Capture the cell that displays the provided text and extract its (X, Y) central coordinate. 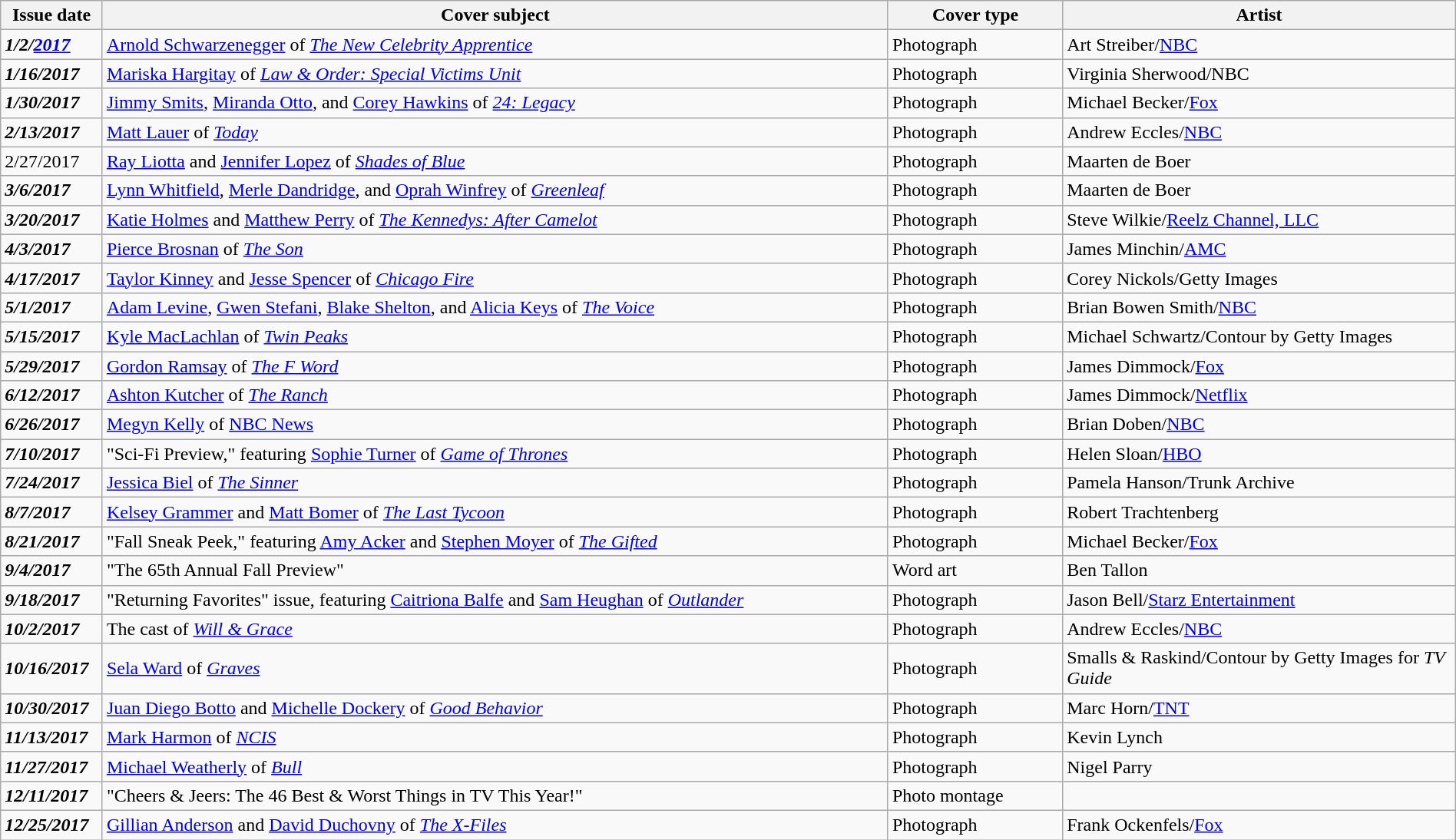
9/4/2017 (52, 570)
12/25/2017 (52, 825)
10/16/2017 (52, 668)
"Returning Favorites" issue, featuring Caitriona Balfe and Sam Heughan of Outlander (495, 600)
Jimmy Smits, Miranda Otto, and Corey Hawkins of 24: Legacy (495, 103)
4/17/2017 (52, 278)
10/30/2017 (52, 708)
11/13/2017 (52, 737)
Smalls & Raskind/Contour by Getty Images for TV Guide (1259, 668)
Katie Holmes and Matthew Perry of The Kennedys: After Camelot (495, 220)
Ben Tallon (1259, 570)
1/2/2017 (52, 45)
Kyle MacLachlan of Twin Peaks (495, 336)
8/7/2017 (52, 512)
Corey Nickols/Getty Images (1259, 278)
Lynn Whitfield, Merle Dandridge, and Oprah Winfrey of Greenleaf (495, 190)
Ray Liotta and Jennifer Lopez of Shades of Blue (495, 161)
James Dimmock/Fox (1259, 366)
1/16/2017 (52, 74)
Helen Sloan/HBO (1259, 454)
3/6/2017 (52, 190)
Brian Doben/NBC (1259, 425)
Pamela Hanson/Trunk Archive (1259, 483)
6/12/2017 (52, 395)
Arnold Schwarzenegger of The New Celebrity Apprentice (495, 45)
Megyn Kelly of NBC News (495, 425)
Virginia Sherwood/NBC (1259, 74)
"Sci-Fi Preview," featuring Sophie Turner of Game of Thrones (495, 454)
Jessica Biel of The Sinner (495, 483)
Word art (975, 570)
Robert Trachtenberg (1259, 512)
Brian Bowen Smith/NBC (1259, 307)
12/11/2017 (52, 795)
Frank Ockenfels/Fox (1259, 825)
10/2/2017 (52, 629)
Jason Bell/Starz Entertainment (1259, 600)
James Dimmock/Netflix (1259, 395)
Ashton Kutcher of The Ranch (495, 395)
Mariska Hargitay of Law & Order: Special Victims Unit (495, 74)
Pierce Brosnan of The Son (495, 249)
Photo montage (975, 795)
7/24/2017 (52, 483)
8/21/2017 (52, 541)
Mark Harmon of NCIS (495, 737)
Marc Horn/TNT (1259, 708)
3/20/2017 (52, 220)
1/30/2017 (52, 103)
5/29/2017 (52, 366)
Kevin Lynch (1259, 737)
Michael Weatherly of Bull (495, 766)
Adam Levine, Gwen Stefani, Blake Shelton, and Alicia Keys of The Voice (495, 307)
2/27/2017 (52, 161)
Michael Schwartz/Contour by Getty Images (1259, 336)
5/1/2017 (52, 307)
2/13/2017 (52, 132)
6/26/2017 (52, 425)
Gillian Anderson and David Duchovny of The X-Files (495, 825)
"Fall Sneak Peek," featuring Amy Acker and Stephen Moyer of The Gifted (495, 541)
9/18/2017 (52, 600)
Gordon Ramsay of The F Word (495, 366)
James Minchin/AMC (1259, 249)
The cast of Will & Grace (495, 629)
Taylor Kinney and Jesse Spencer of Chicago Fire (495, 278)
Issue date (52, 15)
"Cheers & Jeers: The 46 Best & Worst Things in TV This Year!" (495, 795)
Steve Wilkie/Reelz Channel, LLC (1259, 220)
Artist (1259, 15)
4/3/2017 (52, 249)
5/15/2017 (52, 336)
Sela Ward of Graves (495, 668)
Kelsey Grammer and Matt Bomer of The Last Tycoon (495, 512)
Matt Lauer of Today (495, 132)
7/10/2017 (52, 454)
"The 65th Annual Fall Preview" (495, 570)
Juan Diego Botto and Michelle Dockery of Good Behavior (495, 708)
Cover type (975, 15)
Nigel Parry (1259, 766)
Art Streiber/NBC (1259, 45)
11/27/2017 (52, 766)
Cover subject (495, 15)
